Pinpoint the cell where the given text exists, returning its (X, Y) midpoint coordinate. 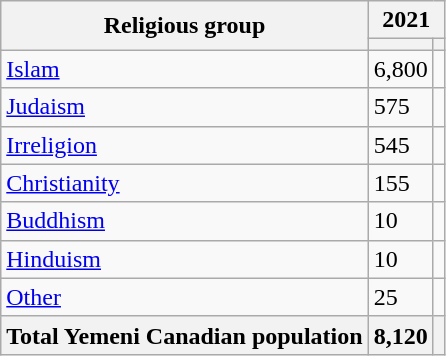
Total Yemeni Canadian population (184, 335)
Christianity (184, 183)
25 (400, 297)
Islam (184, 69)
155 (400, 183)
Other (184, 297)
Judaism (184, 107)
2021 (406, 20)
Religious group (184, 26)
8,120 (400, 335)
Irreligion (184, 145)
6,800 (400, 69)
545 (400, 145)
Buddhism (184, 221)
Hinduism (184, 259)
575 (400, 107)
